Scan for the cell matching the given text and deliver its (x, y) coordinate at center. 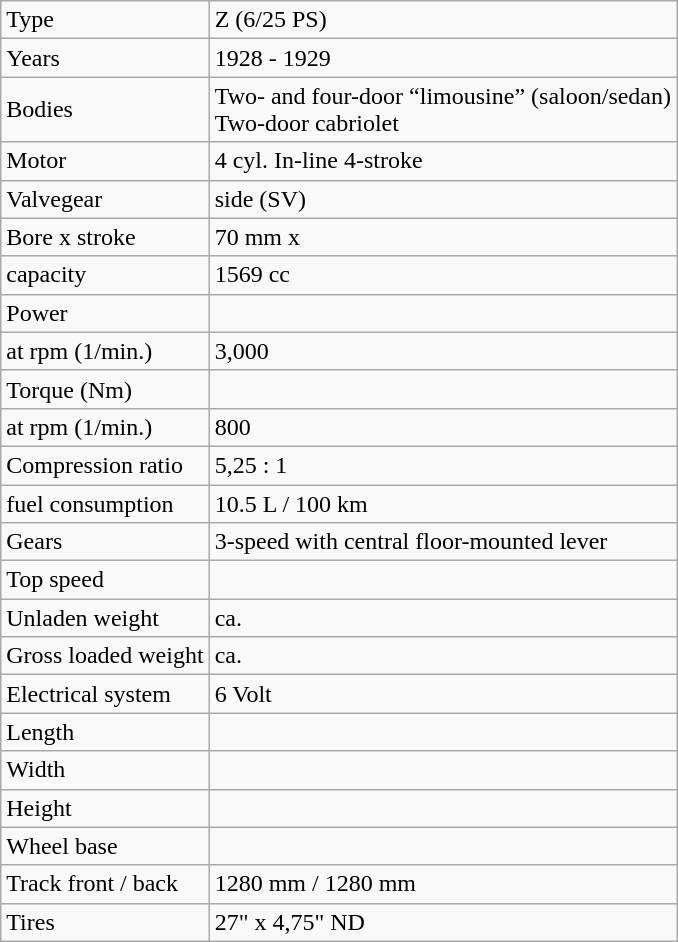
Bodies (105, 110)
27" x 4,75" ND (442, 922)
Length (105, 732)
Tires (105, 922)
Power (105, 313)
4 cyl. In-line 4-stroke (442, 161)
Bore x stroke (105, 237)
Top speed (105, 580)
Height (105, 808)
70 mm x (442, 237)
800 (442, 427)
3-speed with central floor-mounted lever (442, 542)
Gross loaded weight (105, 656)
side (SV) (442, 199)
Electrical system (105, 694)
Motor (105, 161)
Z (6/25 PS) (442, 20)
Two- and four-door “limousine” (saloon/sedan) Two-door cabriolet (442, 110)
Gears (105, 542)
1928 - 1929 (442, 58)
3,000 (442, 351)
Type (105, 20)
Years (105, 58)
Compression ratio (105, 465)
Wheel base (105, 846)
fuel consumption (105, 503)
5,25 : 1 (442, 465)
1569 cc (442, 275)
Torque (Nm) (105, 389)
10.5 L / 100 km (442, 503)
Unladen weight (105, 618)
6 Volt (442, 694)
1280 mm / 1280 mm (442, 884)
Track front / back (105, 884)
Width (105, 770)
capacity (105, 275)
Valvegear (105, 199)
